Provide the (x, y) coordinate of the cell's center where the given text is located.  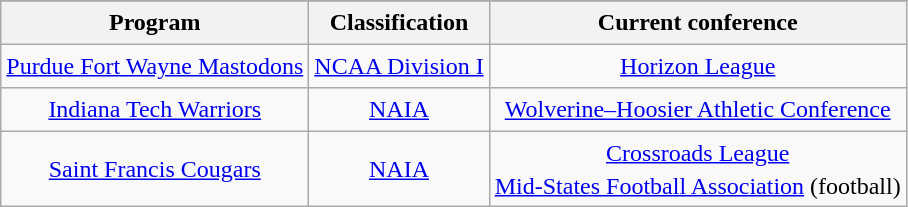
Current conference (698, 22)
Classification (399, 22)
Horizon League (698, 66)
Wolverine–Hoosier Athletic Conference (698, 110)
NCAA Division I (399, 66)
Saint Francis Cougars (155, 169)
Indiana Tech Warriors (155, 110)
Purdue Fort Wayne Mastodons (155, 66)
Program (155, 22)
Crossroads LeagueMid-States Football Association (football) (698, 169)
